Find where the given text appears and provide that cell's center as (X, Y) coordinate. 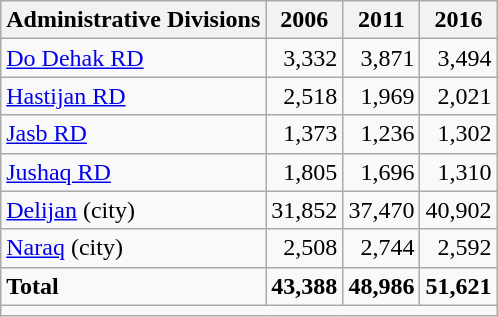
40,902 (458, 210)
2006 (304, 20)
1,805 (304, 172)
31,852 (304, 210)
Hastijan RD (134, 96)
Do Dehak RD (134, 58)
Total (134, 286)
3,871 (382, 58)
3,494 (458, 58)
43,388 (304, 286)
1,302 (458, 134)
2,592 (458, 248)
2,744 (382, 248)
3,332 (304, 58)
Administrative Divisions (134, 20)
2,518 (304, 96)
1,969 (382, 96)
1,310 (458, 172)
1,373 (304, 134)
51,621 (458, 286)
37,470 (382, 210)
48,986 (382, 286)
Jushaq RD (134, 172)
Naraq (city) (134, 248)
2016 (458, 20)
1,696 (382, 172)
2,021 (458, 96)
Jasb RD (134, 134)
Delijan (city) (134, 210)
2,508 (304, 248)
2011 (382, 20)
1,236 (382, 134)
